Output the [X, Y] coordinate of the center of the cell containing the given text.  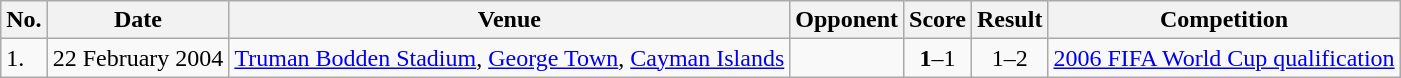
1. [24, 58]
Date [138, 20]
Competition [1224, 20]
Venue [510, 20]
1–1 [938, 58]
No. [24, 20]
Opponent [847, 20]
2006 FIFA World Cup qualification [1224, 58]
Truman Bodden Stadium, George Town, Cayman Islands [510, 58]
Score [938, 20]
1–2 [1010, 58]
22 February 2004 [138, 58]
Result [1010, 20]
